For the text-containing cell, return its midpoint in [X, Y] coordinate format. 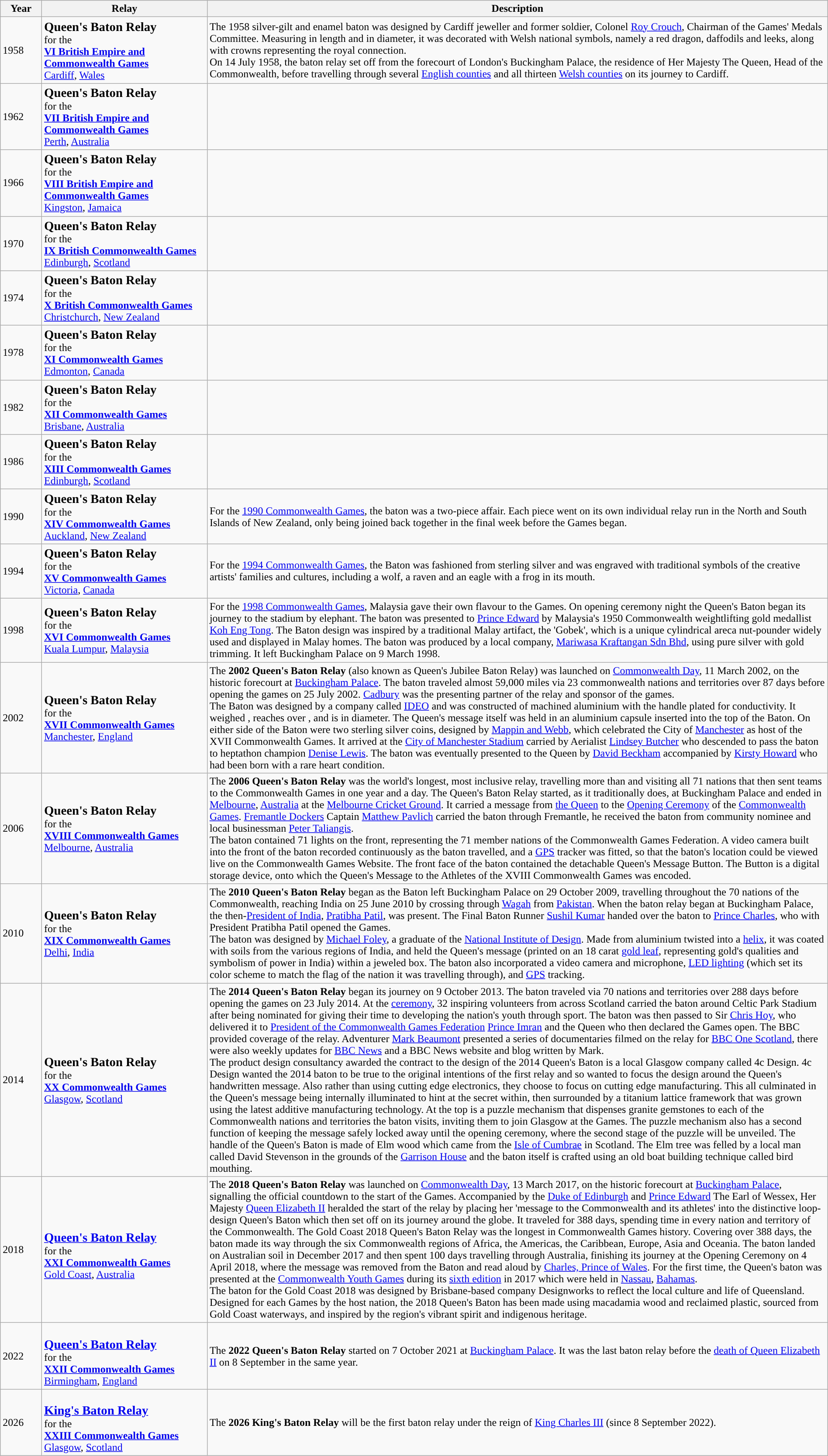
1990 [21, 516]
2014 [21, 1080]
Year [21, 9]
The 2026 King's Baton Relay will be the first baton relay under the reign of King Charles III (since 8 September 2022). [517, 1422]
Queen's Baton Relayfor theXV Commonwealth Games Victoria, Canada [124, 571]
Description [517, 9]
Queen's Baton Relayfor theXXI Commonwealth Games Gold Coast, Australia [124, 1249]
Queen's Baton Relayfor theVII British Empire and Commonwealth Games Perth, Australia [124, 117]
Queen's Baton Relayfor theXIV Commonwealth Games Auckland, New Zealand [124, 516]
Queen's Baton Relayfor theXII Commonwealth Games Brisbane, Australia [124, 407]
2006 [21, 829]
1974 [21, 298]
Queen's Baton Relayfor theVIII British Empire and Commonwealth Games Kingston, Jamaica [124, 183]
2022 [21, 1356]
2002 [21, 717]
2018 [21, 1249]
1998 [21, 630]
1994 [21, 571]
Queen's Baton Relayfor theIX British Commonwealth Games Edinburgh, Scotland [124, 244]
2026 [21, 1422]
1970 [21, 244]
Queen's Baton Relayfor theXVI Commonwealth Games Kuala Lumpur, Malaysia [124, 630]
Queen's Baton Relayfor theXIII Commonwealth Games Edinburgh, Scotland [124, 462]
1958 [21, 50]
King's Baton Relayfor theXXIII Commonwealth Games Glasgow, Scotland [124, 1422]
Queen's Baton Relayfor theVI British Empire and Commonwealth Games Cardiff, Wales [124, 50]
1978 [21, 353]
1962 [21, 117]
1966 [21, 183]
Queen's Baton Relayfor theXI Commonwealth Games Edmonton, Canada [124, 353]
Relay [124, 9]
Queen's Baton Relayfor theXX Commonwealth Games Glasgow, Scotland [124, 1080]
Queen's Baton Relayfor theXVII Commonwealth Games Manchester, England [124, 717]
1986 [21, 462]
Queen's Baton Relayfor theX British Commonwealth Games Christchurch, New Zealand [124, 298]
2010 [21, 933]
Queen's Baton Relayfor theXIX Commonwealth Games Delhi, India [124, 933]
Queen's Baton Relayfor theXXII Commonwealth Games Birmingham, England [124, 1356]
Queen's Baton Relayfor theXVIII Commonwealth Games Melbourne, Australia [124, 829]
1982 [21, 407]
